For the text-containing cell, return its midpoint in (X, Y) coordinate format. 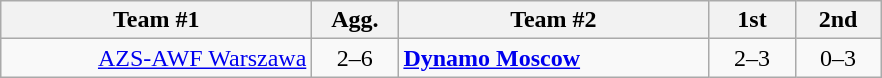
AZS-AWF Warszawa (156, 58)
2–3 (752, 58)
2–6 (355, 58)
Team #2 (554, 20)
1st (752, 20)
Dynamo Moscow (554, 58)
2nd (838, 20)
Team #1 (156, 20)
0–3 (838, 58)
Agg. (355, 20)
